Return the [x, y] coordinate for the center point of the cell that contains the specified text.  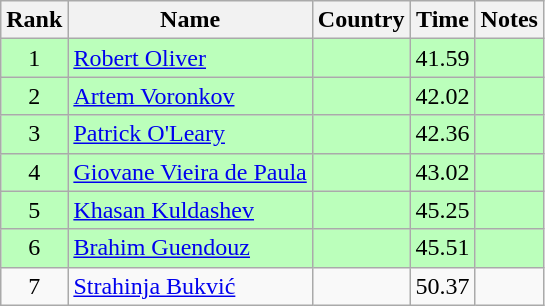
6 [34, 248]
45.51 [442, 248]
1 [34, 58]
42.02 [442, 96]
Khasan Kuldashev [190, 210]
5 [34, 210]
Giovane Vieira de Paula [190, 172]
7 [34, 286]
Robert Oliver [190, 58]
43.02 [442, 172]
Notes [509, 20]
42.36 [442, 134]
Brahim Guendouz [190, 248]
50.37 [442, 286]
Patrick O'Leary [190, 134]
Strahinja Bukvić [190, 286]
45.25 [442, 210]
3 [34, 134]
Artem Voronkov [190, 96]
Name [190, 20]
4 [34, 172]
Country [361, 20]
Rank [34, 20]
2 [34, 96]
Time [442, 20]
41.59 [442, 58]
